Identify which cell holds the provided text, then report its (x, y) central coordinate. 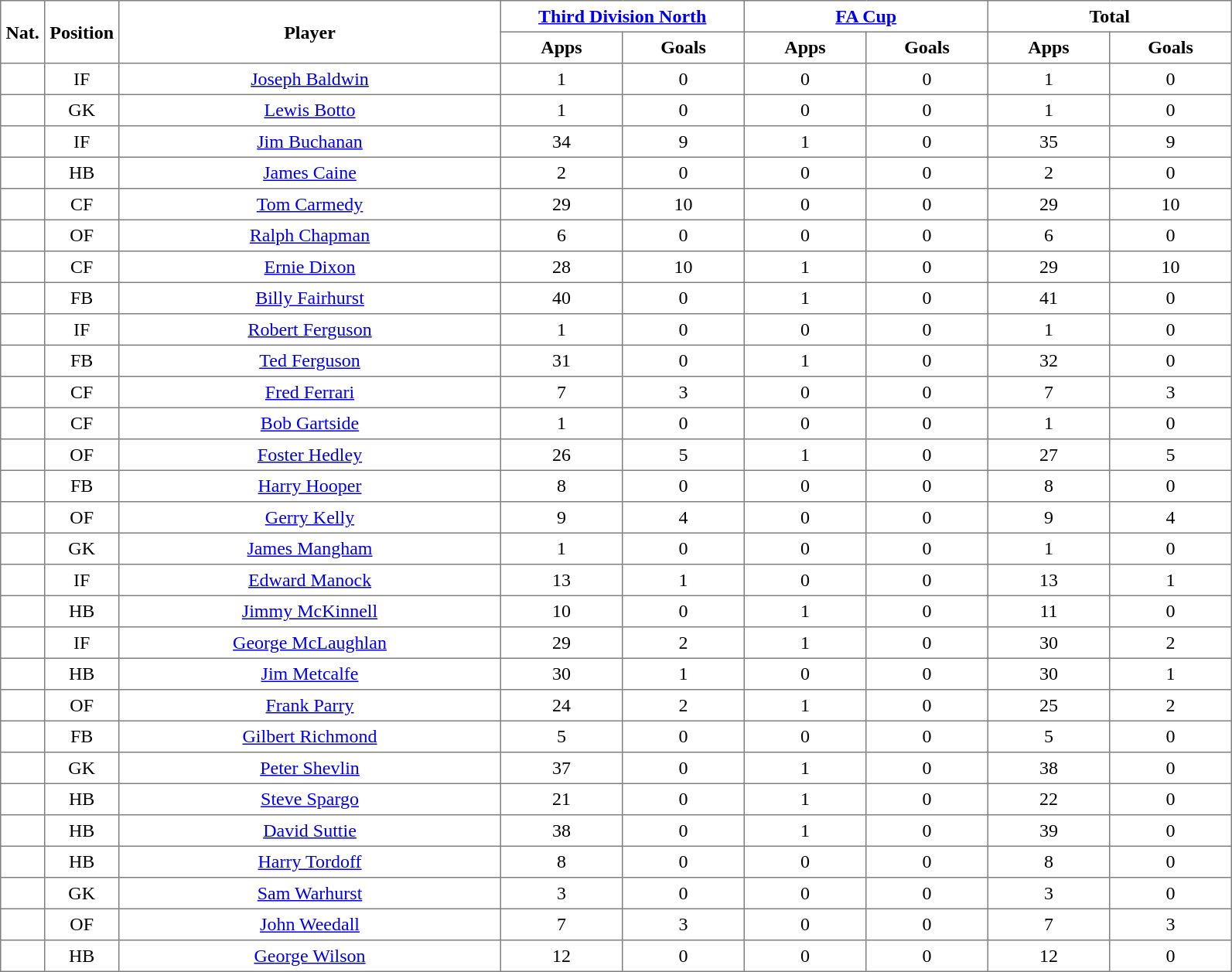
Harry Tordoff (310, 861)
40 (561, 298)
Sam Warhurst (310, 893)
25 (1049, 705)
Position (82, 32)
Billy Fairhurst (310, 298)
Peter Shevlin (310, 768)
Player (310, 32)
Gilbert Richmond (310, 736)
11 (1049, 611)
George Wilson (310, 956)
Ralph Chapman (310, 235)
George McLaughlan (310, 643)
John Weedall (310, 924)
Bob Gartside (310, 423)
Total (1109, 16)
David Suttie (310, 830)
34 (561, 142)
Ted Ferguson (310, 360)
37 (561, 768)
26 (561, 455)
27 (1049, 455)
Fred Ferrari (310, 392)
Jim Metcalfe (310, 674)
FA Cup (866, 16)
Steve Spargo (310, 799)
Harry Hooper (310, 486)
Jimmy McKinnell (310, 611)
Jim Buchanan (310, 142)
39 (1049, 830)
35 (1049, 142)
Foster Hedley (310, 455)
Gerry Kelly (310, 517)
28 (561, 267)
32 (1049, 360)
Edward Manock (310, 580)
Robert Ferguson (310, 329)
Ernie Dixon (310, 267)
41 (1049, 298)
Third Division North (622, 16)
Tom Carmedy (310, 204)
24 (561, 705)
Nat. (23, 32)
James Caine (310, 172)
21 (561, 799)
James Mangham (310, 548)
Joseph Baldwin (310, 79)
31 (561, 360)
Lewis Botto (310, 110)
22 (1049, 799)
Frank Parry (310, 705)
